Return (x, y) of the center of cell containing provided text 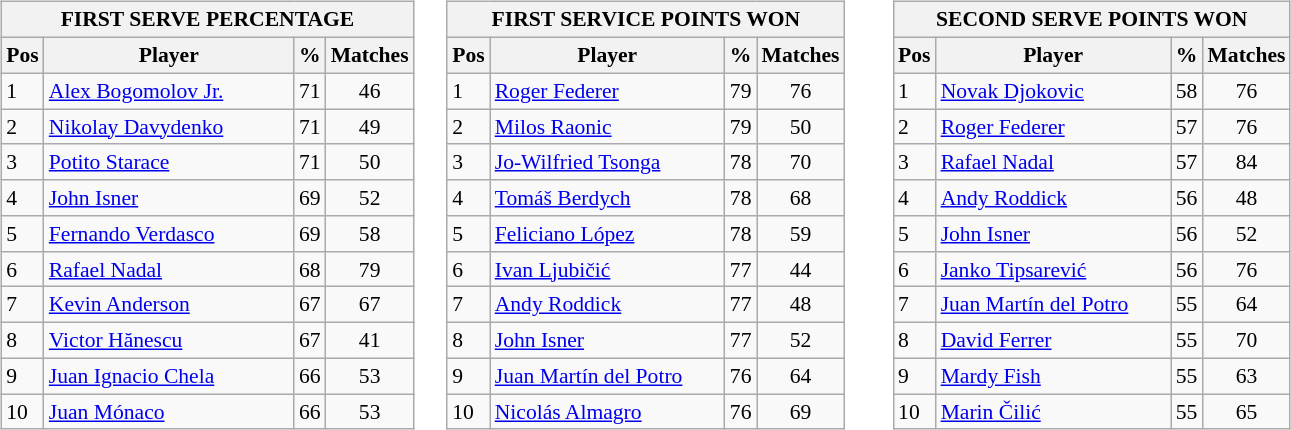
65 (1246, 412)
FIRST SERVICE POINTS WON (646, 20)
Fernando Verdasco (169, 234)
63 (1246, 376)
Alex Bogomolov Jr. (169, 91)
Janko Tipsarević (1054, 269)
Juan Ignacio Chela (169, 376)
Novak Djokovic (1054, 91)
44 (800, 269)
Mardy Fish (1054, 376)
Nicolás Almagro (608, 412)
Kevin Anderson (169, 305)
84 (1246, 162)
59 (800, 234)
Potito Starace (169, 162)
Ivan Ljubičić (608, 269)
Victor Hănescu (169, 340)
Nikolay Davydenko (169, 127)
46 (370, 91)
Tomáš Berdych (608, 198)
FIRST SERVE PERCENTAGE (207, 20)
David Ferrer (1054, 340)
Milos Raonic (608, 127)
SECOND SERVE POINTS WON (1092, 20)
Marin Čilić (1054, 412)
41 (370, 340)
Juan Mónaco (169, 412)
Feliciano López (608, 234)
Jo-Wilfried Tsonga (608, 162)
49 (370, 127)
